Find where the given text appears and provide that cell's center as [x, y] coordinate. 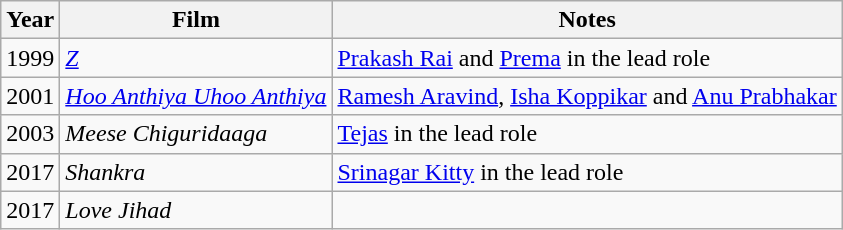
1999 [30, 58]
Film [196, 20]
Z [196, 58]
Love Jihad [196, 210]
Shankra [196, 172]
2003 [30, 134]
Ramesh Aravind, Isha Koppikar and Anu Prabhakar [587, 96]
Prakash Rai and Prema in the lead role [587, 58]
Meese Chiguridaaga [196, 134]
2001 [30, 96]
Year [30, 20]
Srinagar Kitty in the lead role [587, 172]
Tejas in the lead role [587, 134]
Hoo Anthiya Uhoo Anthiya [196, 96]
Notes [587, 20]
